Determine the (X, Y) coordinate at the center of the cell enclosing the given text.  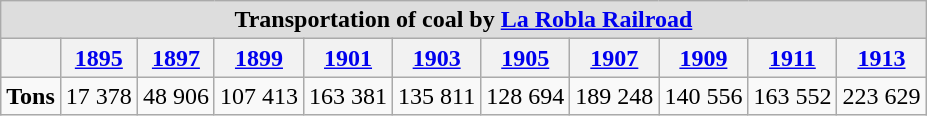
1897 (176, 58)
48 906 (176, 96)
1913 (882, 58)
1899 (258, 58)
163 552 (792, 96)
17 378 (98, 96)
1905 (526, 58)
189 248 (614, 96)
140 556 (704, 96)
1911 (792, 58)
1901 (348, 58)
Transportation of coal by La Robla Railroad (464, 20)
107 413 (258, 96)
223 629 (882, 96)
163 381 (348, 96)
1907 (614, 58)
Tons (31, 96)
1895 (98, 58)
135 811 (437, 96)
1903 (437, 58)
1909 (704, 58)
128 694 (526, 96)
